Identify which cell holds the provided text, then report its (X, Y) central coordinate. 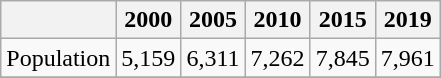
Population (58, 58)
7,961 (408, 58)
7,845 (342, 58)
2019 (408, 20)
7,262 (278, 58)
2005 (213, 20)
6,311 (213, 58)
2015 (342, 20)
5,159 (148, 58)
2000 (148, 20)
2010 (278, 20)
